Provide the [x, y] coordinate of the cell's center where the given text is located.  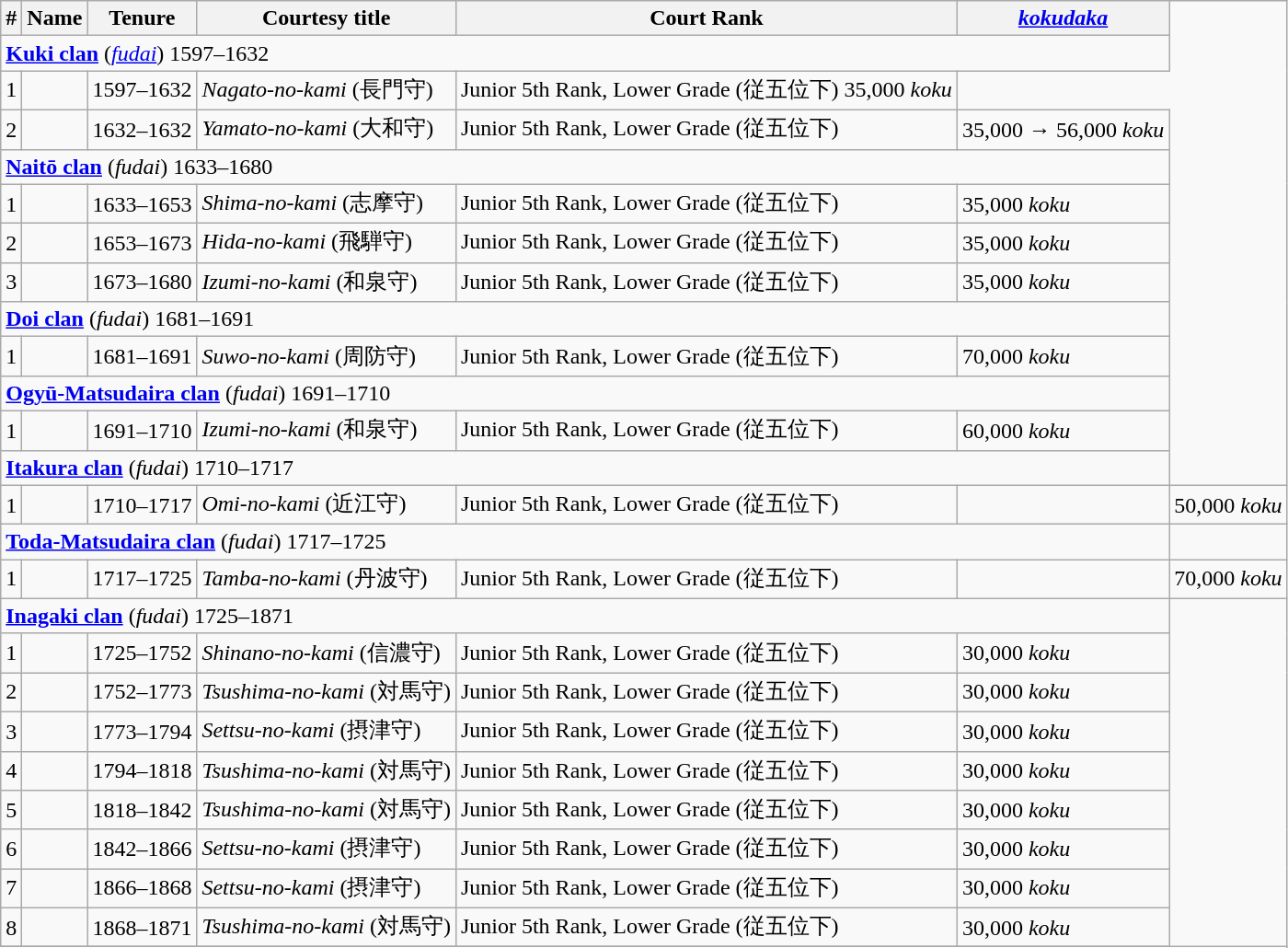
1710–1717 [142, 504]
1681–1691 [142, 357]
Doi clan (fudai) 1681–1691 [585, 319]
7 [11, 889]
1752–1773 [142, 692]
6 [11, 849]
Kuki clan (fudai) 1597–1632 [585, 53]
Shima-no-kami (志摩守) [327, 204]
Courtesy title [327, 18]
1794–1818 [142, 771]
Toda-Matsudaira clan (fudai) 1717–1725 [585, 542]
Inagaki clan (fudai) 1725–1871 [585, 616]
Hida-no-kami (飛騨守) [327, 243]
1842–1866 [142, 849]
8 [11, 928]
Nagato-no-kami (長門守) [327, 90]
Ogyū-Matsudaira clan (fudai) 1691–1710 [585, 393]
1818–1842 [142, 810]
Junior 5th Rank, Lower Grade (従五位下) 35,000 koku [707, 90]
Yamato-no-kami (大和守) [327, 129]
1632–1632 [142, 129]
Shinano-no-kami (信濃守) [327, 653]
5 [11, 810]
4 [11, 771]
Tamba-no-kami (丹波守) [327, 580]
1717–1725 [142, 580]
# [11, 18]
1597–1632 [142, 90]
Court Rank [707, 18]
Tenure [142, 18]
Name [55, 18]
60,000 koku [1063, 431]
1866–1868 [142, 889]
Naitō clan (fudai) 1633–1680 [585, 167]
1673–1680 [142, 282]
Omi-no-kami (近江守) [327, 504]
1653–1673 [142, 243]
Itakura clan (fudai) 1710–1717 [585, 468]
50,000 koku [1228, 504]
1725–1752 [142, 653]
kokudaka [1063, 18]
1691–1710 [142, 431]
35,000 → 56,000 koku [1063, 129]
1773–1794 [142, 731]
Suwo-no-kami (周防守) [327, 357]
1633–1653 [142, 204]
1868–1871 [142, 928]
